Identify which cell holds the provided text, then report its [X, Y] central coordinate. 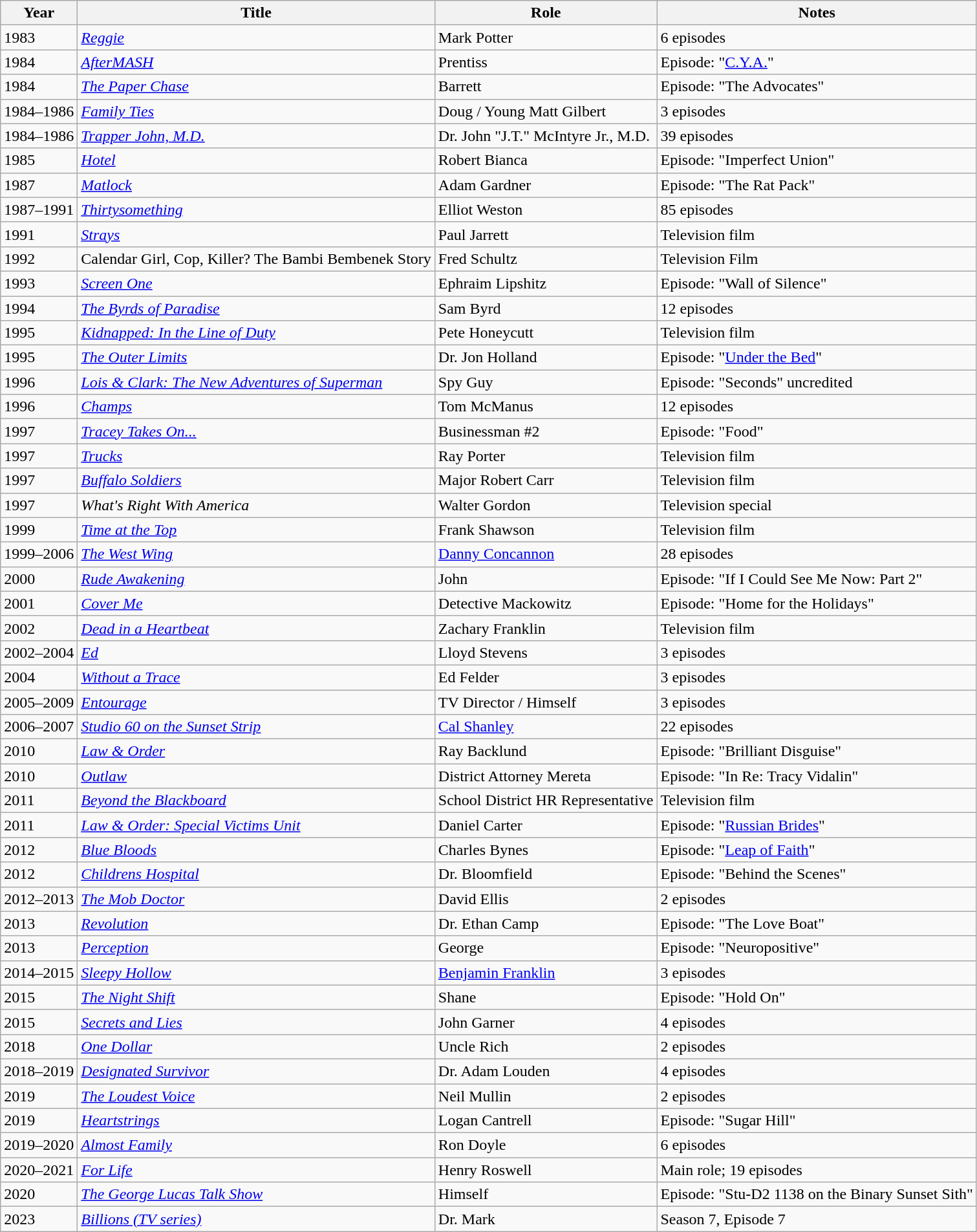
Episode: "Brilliant Disguise" [817, 751]
Episode: "Under the Bed" [817, 358]
Robert Bianca [546, 160]
Cover Me [256, 603]
Episode: "The Love Boat" [817, 924]
Sam Byrd [546, 308]
Episode: "Sugar Hill" [817, 1121]
Episode: "Stu-D2 1138 on the Binary Sunset Sith" [817, 1194]
Episode: "If I Could See Me Now: Part 2" [817, 579]
The Loudest Voice [256, 1096]
School District HR Representative [546, 801]
Hotel [256, 160]
Heartstrings [256, 1121]
Dead in a Heartbeat [256, 628]
2014–2015 [39, 973]
Ron Doyle [546, 1145]
Daniel Carter [546, 825]
Major Robert Carr [546, 481]
2000 [39, 579]
Prentiss [546, 62]
Dr. Bloomfield [546, 874]
Entourage [256, 702]
Charles Bynes [546, 850]
1993 [39, 283]
Episode: "Behind the Scenes" [817, 874]
2012–2013 [39, 899]
Thirtysomething [256, 210]
Studio 60 on the Sunset Strip [256, 727]
1987–1991 [39, 210]
2020–2021 [39, 1170]
Law & Order [256, 751]
Blue Bloods [256, 850]
One Dollar [256, 1046]
Champs [256, 407]
David Ellis [546, 899]
District Attorney Mereta [546, 776]
George [546, 948]
22 episodes [817, 727]
1985 [39, 160]
Episode: "Home for the Holidays" [817, 603]
Mark Potter [546, 38]
2020 [39, 1194]
Episode: "Wall of Silence" [817, 283]
Tom McManus [546, 407]
Sleepy Hollow [256, 973]
What's Right With America [256, 505]
2018–2019 [39, 1071]
39 episodes [817, 136]
Episode: "Russian Brides" [817, 825]
AfterMASH [256, 62]
Without a Trace [256, 677]
2002–2004 [39, 653]
Neil Mullin [546, 1096]
Perception [256, 948]
Television special [817, 505]
Episode: "Neuropositive" [817, 948]
2018 [39, 1046]
Adam Gardner [546, 185]
Role [546, 13]
Law & Order: Special Victims Unit [256, 825]
Episode: "Imperfect Union" [817, 160]
Episode: "C.Y.A." [817, 62]
1992 [39, 259]
Childrens Hospital [256, 874]
Lois & Clark: The New Adventures of Superman [256, 382]
Paul Jarrett [546, 234]
Time at the Top [256, 530]
Episode: "The Advocates" [817, 87]
2023 [39, 1219]
Year [39, 13]
Almost Family [256, 1145]
Title [256, 13]
28 episodes [817, 554]
Buffalo Soldiers [256, 481]
Television Film [817, 259]
Dr. Jon Holland [546, 358]
Strays [256, 234]
Revolution [256, 924]
Himself [546, 1194]
Episode: "Seconds" uncredited [817, 382]
Ephraim Lipshitz [546, 283]
1999–2006 [39, 554]
Frank Shawson [546, 530]
Season 7, Episode 7 [817, 1219]
Designated Survivor [256, 1071]
Outlaw [256, 776]
Dr. Mark [546, 1219]
Ed Felder [546, 677]
Episode: "Food" [817, 431]
Elliot Weston [546, 210]
2006–2007 [39, 727]
Zachary Franklin [546, 628]
85 episodes [817, 210]
Spy Guy [546, 382]
TV Director / Himself [546, 702]
John [546, 579]
Family Ties [256, 111]
Dr. Adam Louden [546, 1071]
Reggie [256, 38]
Episode: "The Rat Pack" [817, 185]
Logan Cantrell [546, 1121]
Episode: "Leap of Faith" [817, 850]
The George Lucas Talk Show [256, 1194]
John Garner [546, 1022]
1999 [39, 530]
Dr. Ethan Camp [546, 924]
For Life [256, 1170]
Dr. John "J.T." McIntyre Jr., M.D. [546, 136]
Calendar Girl, Cop, Killer? The Bambi Bembenek Story [256, 259]
The Mob Doctor [256, 899]
Pete Honeycutt [546, 333]
Beyond the Blackboard [256, 801]
Danny Concannon [546, 554]
Kidnapped: In the Line of Duty [256, 333]
Trapper John, M.D. [256, 136]
Fred Schultz [546, 259]
Barrett [546, 87]
Billions (TV series) [256, 1219]
Episode: "In Re: Tracy Vidalin" [817, 776]
2004 [39, 677]
Cal Shanley [546, 727]
Secrets and Lies [256, 1022]
Businessman #2 [546, 431]
Henry Roswell [546, 1170]
Matlock [256, 185]
The Outer Limits [256, 358]
1983 [39, 38]
The Night Shift [256, 997]
Benjamin Franklin [546, 973]
2002 [39, 628]
Tracey Takes On... [256, 431]
Shane [546, 997]
Episode: "Hold On" [817, 997]
Walter Gordon [546, 505]
Trucks [256, 456]
2001 [39, 603]
Uncle Rich [546, 1046]
The Byrds of Paradise [256, 308]
1991 [39, 234]
2019–2020 [39, 1145]
1987 [39, 185]
The West Wing [256, 554]
Doug / Young Matt Gilbert [546, 111]
Ray Porter [546, 456]
Notes [817, 13]
Rude Awakening [256, 579]
The Paper Chase [256, 87]
Main role; 19 episodes [817, 1170]
Screen One [256, 283]
1994 [39, 308]
Detective Mackowitz [546, 603]
2005–2009 [39, 702]
Ed [256, 653]
Ray Backlund [546, 751]
Lloyd Stevens [546, 653]
